From the cell containing the given text, extract its center point as [X, Y] coordinate. 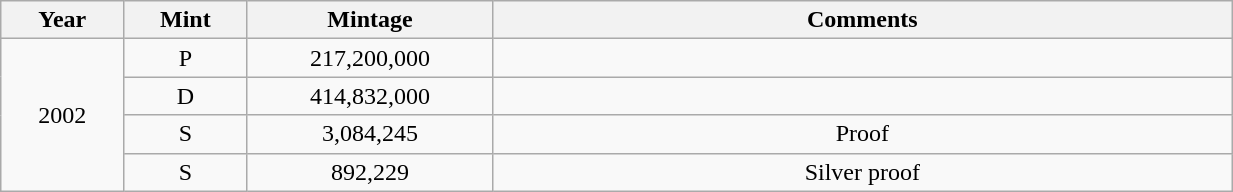
Year [62, 20]
P [186, 58]
414,832,000 [370, 96]
2002 [62, 115]
892,229 [370, 172]
Proof [862, 134]
Comments [862, 20]
217,200,000 [370, 58]
Silver proof [862, 172]
Mint [186, 20]
D [186, 96]
3,084,245 [370, 134]
Mintage [370, 20]
